Return the [X, Y] coordinate for the center point of the cell that contains the specified text.  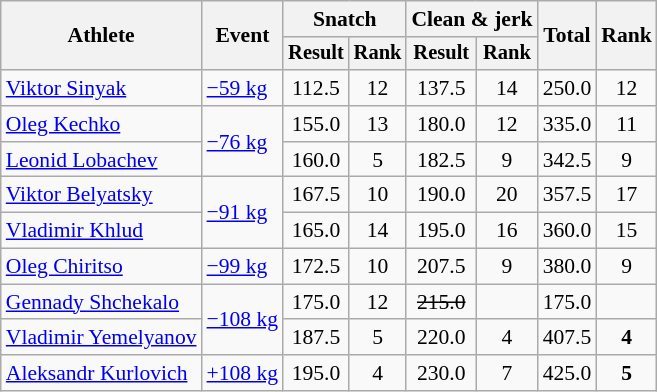
11 [626, 124]
−108 kg [243, 320]
167.5 [316, 195]
Oleg Chiritso [102, 267]
335.0 [568, 124]
380.0 [568, 267]
13 [378, 124]
182.5 [441, 160]
230.0 [441, 373]
16 [506, 231]
Clean & jerk [472, 19]
Aleksandr Kurlovich [102, 373]
160.0 [316, 160]
250.0 [568, 88]
190.0 [441, 195]
Vladimir Yemelyanov [102, 338]
Event [243, 36]
220.0 [441, 338]
207.5 [441, 267]
−76 kg [243, 142]
137.5 [441, 88]
342.5 [568, 160]
−99 kg [243, 267]
357.5 [568, 195]
Viktor Belyatsky [102, 195]
−59 kg [243, 88]
172.5 [316, 267]
17 [626, 195]
165.0 [316, 231]
215.0 [441, 302]
187.5 [316, 338]
155.0 [316, 124]
Athlete [102, 36]
15 [626, 231]
20 [506, 195]
Oleg Kechko [102, 124]
Vladimir Khlud [102, 231]
407.5 [568, 338]
Total [568, 36]
360.0 [568, 231]
+108 kg [243, 373]
7 [506, 373]
Snatch [344, 19]
−91 kg [243, 212]
Leonid Lobachev [102, 160]
425.0 [568, 373]
Gennady Shchekalo [102, 302]
180.0 [441, 124]
Viktor Sinyak [102, 88]
112.5 [316, 88]
